Search for the cell housing the specified text and yield its (X, Y) center coordinate. 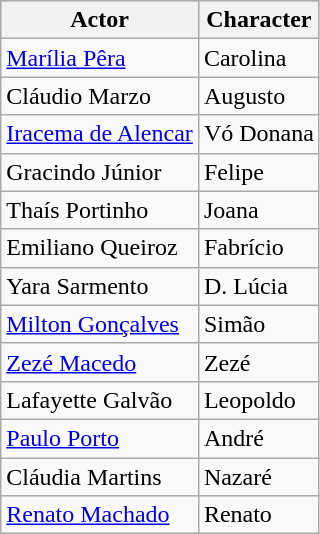
Carolina (258, 58)
Renato Machado (100, 515)
Lafayette Galvão (100, 400)
Fabrício (258, 248)
Emiliano Queiroz (100, 248)
Zezé Macedo (100, 362)
Nazaré (258, 477)
Marília Pêra (100, 58)
Thaís Portinho (100, 210)
Vó Donana (258, 134)
Paulo Porto (100, 438)
Milton Gonçalves (100, 324)
Actor (100, 20)
Joana (258, 210)
Character (258, 20)
Cláudia Martins (100, 477)
Cláudio Marzo (100, 96)
Iracema de Alencar (100, 134)
Felipe (258, 172)
Augusto (258, 96)
Renato (258, 515)
Yara Sarmento (100, 286)
Leopoldo (258, 400)
André (258, 438)
Gracindo Júnior (100, 172)
Zezé (258, 362)
D. Lúcia (258, 286)
Simão (258, 324)
